Return the (x, y) coordinate for the center point of the cell that contains the specified text.  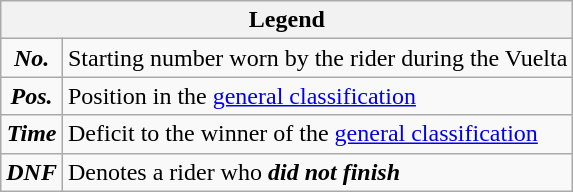
Denotes a rider who did not finish (317, 172)
Deficit to the winner of the general classification (317, 134)
Time (32, 134)
Legend (287, 20)
No. (32, 58)
Starting number worn by the rider during the Vuelta (317, 58)
Position in the general classification (317, 96)
DNF (32, 172)
Pos. (32, 96)
